Pinpoint the cell where the given text exists, returning its (X, Y) midpoint coordinate. 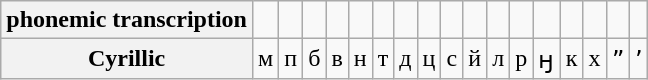
т (383, 59)
х (594, 59)
ц (429, 59)
р (522, 59)
н (360, 59)
м (265, 59)
б (314, 59)
с (452, 59)
phonemic transcription (127, 20)
д (406, 59)
ʼ (638, 59)
Cyrillic (127, 59)
ӈ (547, 59)
п (291, 59)
к (572, 59)
й (475, 59)
л (498, 59)
в (337, 59)
ˮ (618, 59)
